From the cell containing the given text, extract its center point as [X, Y] coordinate. 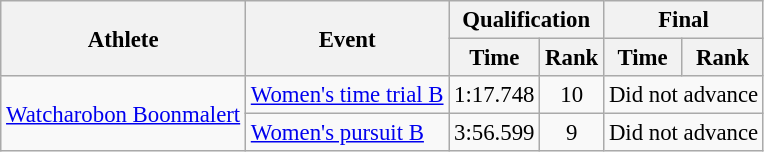
10 [572, 95]
Final [684, 20]
Qualification [526, 20]
Event [346, 38]
1:17.748 [494, 95]
Athlete [124, 38]
Women's pursuit B [346, 133]
Watcharobon Boonmalert [124, 114]
Women's time trial B [346, 95]
3:56.599 [494, 133]
9 [572, 133]
